For the text-containing cell, return its midpoint in (X, Y) coordinate format. 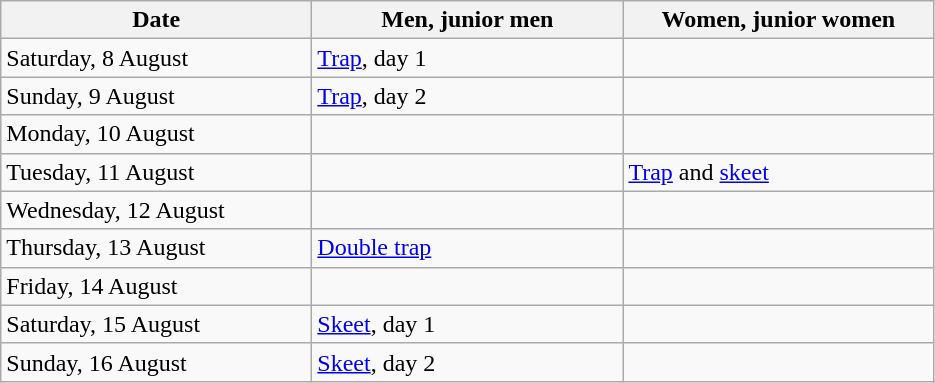
Tuesday, 11 August (156, 172)
Thursday, 13 August (156, 248)
Skeet, day 1 (468, 324)
Saturday, 8 August (156, 58)
Friday, 14 August (156, 286)
Trap, day 1 (468, 58)
Wednesday, 12 August (156, 210)
Trap and skeet (778, 172)
Date (156, 20)
Skeet, day 2 (468, 362)
Women, junior women (778, 20)
Sunday, 9 August (156, 96)
Men, junior men (468, 20)
Trap, day 2 (468, 96)
Sunday, 16 August (156, 362)
Saturday, 15 August (156, 324)
Double trap (468, 248)
Monday, 10 August (156, 134)
